Capture the cell that displays the provided text and extract its [x, y] central coordinate. 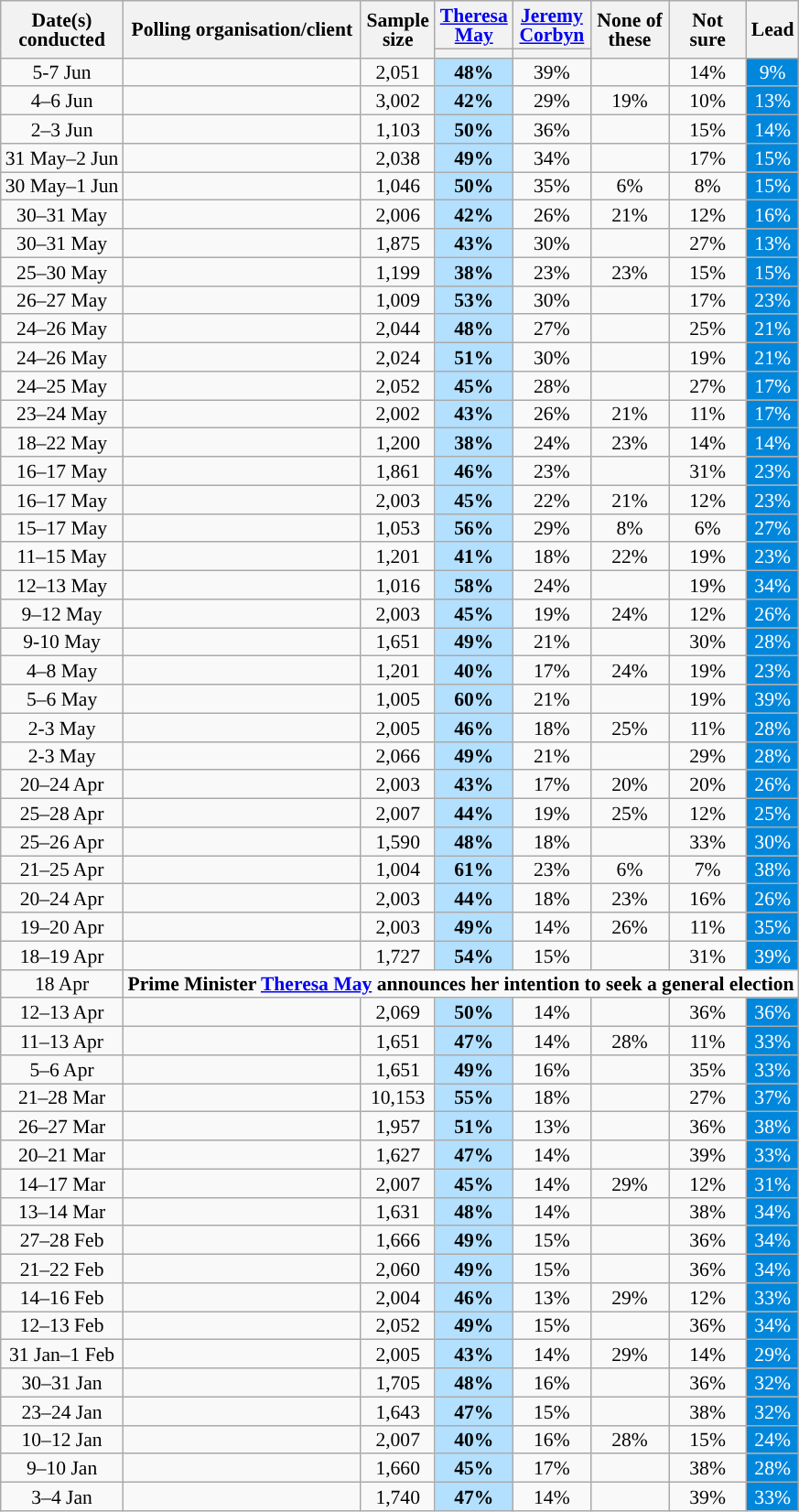
21–25 Apr [62, 869]
1,004 [397, 869]
1,631 [397, 1212]
2–3 Jun [62, 130]
30–31 Jan [62, 1382]
1,660 [397, 1468]
2,060 [397, 1269]
Date(s)conducted [62, 29]
30 May–1 Jun [62, 187]
Samplesize [397, 29]
15–17 May [62, 527]
5–6 Apr [62, 1069]
5–6 May [62, 699]
Jeremy Corbyn [551, 25]
2,002 [397, 414]
21–22 Feb [62, 1269]
1,103 [397, 130]
11–15 May [62, 556]
14–16 Feb [62, 1298]
Prime Minister Theresa May announces her intention to seek a general election [460, 983]
23–24 Jan [62, 1411]
10–12 Jan [62, 1439]
2,044 [397, 329]
3–4 Jan [62, 1497]
1,666 [397, 1241]
56% [474, 527]
4–6 Jun [62, 101]
9-10 May [62, 643]
9–12 May [62, 613]
18–22 May [62, 443]
27–28 Feb [62, 1241]
26–27 May [62, 300]
9–10 Jan [62, 1468]
18 Apr [62, 983]
12–13 Feb [62, 1325]
Lead [772, 29]
58% [474, 586]
31 May–2 Jun [62, 157]
25–28 Apr [62, 813]
26–27 Mar [62, 1126]
13–14 Mar [62, 1212]
12–13 May [62, 586]
1,705 [397, 1382]
60% [474, 699]
1,199 [397, 271]
4–8 May [62, 670]
Polling organisation/client [242, 29]
1,590 [397, 842]
2,024 [397, 357]
21–28 Mar [62, 1098]
9% [772, 71]
37% [772, 1098]
3,002 [397, 101]
12–13 Apr [62, 1012]
None of these [630, 29]
Not sure [708, 29]
2,069 [397, 1012]
1,009 [397, 300]
25–30 May [62, 271]
2,004 [397, 1298]
1,200 [397, 443]
53% [474, 300]
1,643 [397, 1411]
10,153 [397, 1098]
1,627 [397, 1155]
1,016 [397, 586]
24–25 May [62, 386]
2,066 [397, 756]
1,957 [397, 1126]
25–26 Apr [62, 842]
20–21 Mar [62, 1155]
31 Jan–1 Feb [62, 1355]
11–13 Apr [62, 1042]
1,740 [397, 1497]
1,046 [397, 187]
14–17 Mar [62, 1183]
7% [708, 869]
1,875 [397, 243]
1,005 [397, 699]
54% [474, 956]
18–19 Apr [62, 956]
1,053 [397, 527]
2,051 [397, 71]
41% [474, 556]
61% [474, 869]
1,727 [397, 956]
23–24 May [62, 414]
2,038 [397, 157]
2,006 [397, 214]
10% [708, 101]
Theresa May [474, 25]
55% [474, 1098]
1,861 [397, 470]
19–20 Apr [62, 926]
5-7 Jun [62, 71]
